Locate the cell with the specified text and output its (X, Y) center coordinate. 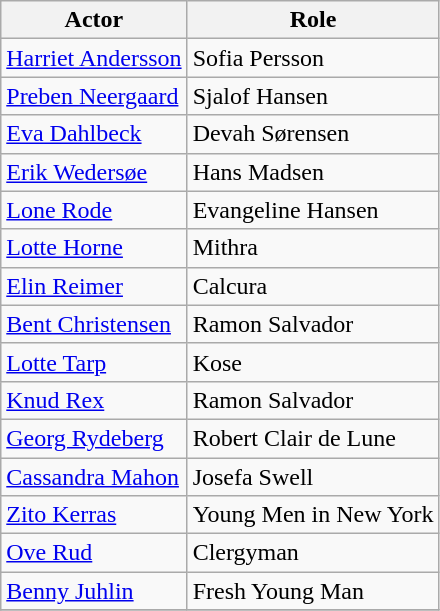
Zito Kerras (94, 515)
Lotte Horne (94, 248)
Lotte Tarp (94, 362)
Devah Sørensen (313, 134)
Young Men in New York (313, 515)
Benny Juhlin (94, 591)
Ove Rud (94, 553)
Cassandra Mahon (94, 477)
Sjalof Hansen (313, 96)
Fresh Young Man (313, 591)
Harriet Andersson (94, 58)
Georg Rydeberg (94, 438)
Kose (313, 362)
Bent Christensen (94, 324)
Actor (94, 20)
Sofia Persson (313, 58)
Josefa Swell (313, 477)
Role (313, 20)
Mithra (313, 248)
Knud Rex (94, 400)
Erik Wedersøe (94, 172)
Calcura (313, 286)
Hans Madsen (313, 172)
Evangeline Hansen (313, 210)
Eva Dahlbeck (94, 134)
Preben Neergaard (94, 96)
Clergyman (313, 553)
Lone Rode (94, 210)
Elin Reimer (94, 286)
Robert Clair de Lune (313, 438)
